Capture the cell that displays the provided text and extract its (x, y) central coordinate. 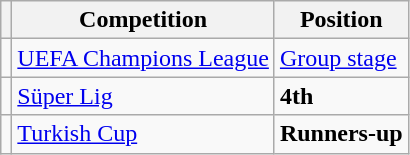
Position (341, 20)
Group stage (341, 58)
Competition (144, 20)
Turkish Cup (144, 134)
Süper Lig (144, 96)
4th (341, 96)
UEFA Champions League (144, 58)
Runners-up (341, 134)
